Locate the cell with the specified text and output its (X, Y) center coordinate. 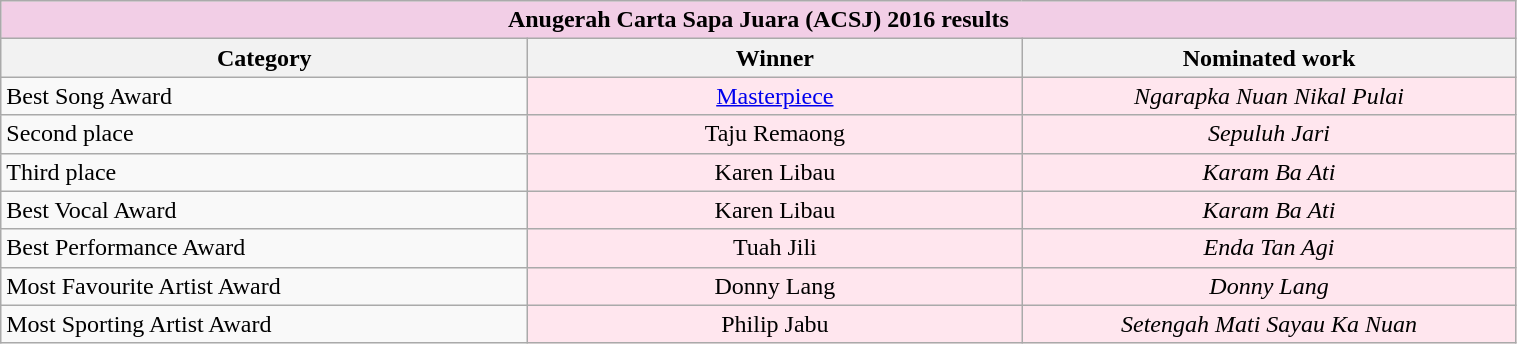
Ngarapka Nuan Nikal Pulai (1269, 96)
Best Performance Award (264, 248)
Second place (264, 134)
Taju Remaong (775, 134)
Masterpiece (775, 96)
Enda Tan Agi (1269, 248)
Philip Jabu (775, 324)
Nominated work (1269, 58)
Tuah Jili (775, 248)
Category (264, 58)
Most Sporting Artist Award (264, 324)
Anugerah Carta Sapa Juara (ACSJ) 2016 results (758, 20)
Winner (775, 58)
Most Favourite Artist Award (264, 286)
Best Song Award (264, 96)
Third place (264, 172)
Best Vocal Award (264, 210)
Sepuluh Jari (1269, 134)
Setengah Mati Sayau Ka Nuan (1269, 324)
